Return [x, y] of the center of cell containing provided text 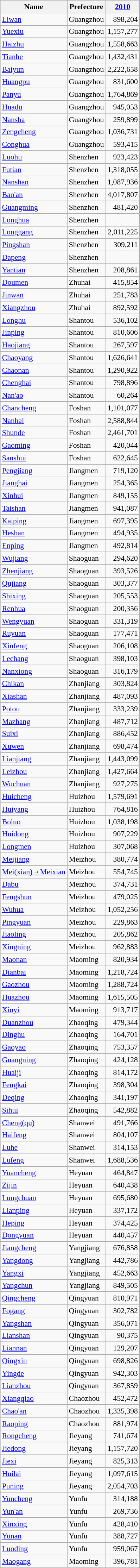
Yantian [34, 270]
Luhe [34, 1148]
1,688,536 [122, 1160]
Huicheng [34, 797]
2,054,703 [122, 1486]
Xuwen [34, 747]
Fogang [34, 1311]
Lechang [34, 659]
Huidong [34, 834]
90,375 [122, 1336]
Nanshan [34, 182]
1,318,055 [122, 170]
396,781 [122, 1562]
Pingshan [34, 245]
Futian [34, 170]
Wengyuan [34, 621]
1,101,077 [122, 408]
302,782 [122, 1311]
1,335,398 [122, 1411]
Yangxi [34, 1273]
Jiaoling [34, 934]
316,179 [122, 671]
698,826 [122, 1361]
820,934 [122, 960]
698,474 [122, 747]
Baiyun [34, 69]
Deqing [34, 1098]
367,859 [122, 1386]
337,172 [122, 1210]
Xinxing [34, 1524]
303,377 [122, 584]
479,344 [122, 1022]
695,680 [122, 1198]
2,588,844 [122, 421]
314,153 [122, 1148]
Wujiang [34, 559]
229,863 [122, 922]
1,097,615 [122, 1474]
Gaozhou [34, 985]
942,303 [122, 1373]
Zijin [34, 1185]
Huadu [34, 107]
205,553 [122, 596]
Jiedong [34, 1449]
Tianhe [34, 57]
Gaoming [34, 446]
898,204 [122, 19]
452,472 [122, 1399]
741,674 [122, 1436]
60,264 [122, 396]
Sihui [34, 1110]
356,071 [122, 1323]
Mazhang [34, 722]
Panyu [34, 95]
Yingde [34, 1373]
Yuexiu [34, 32]
487,712 [122, 722]
Prefecture [87, 7]
487,093 [122, 697]
1,087,936 [122, 182]
428,410 [122, 1524]
Dongyuan [34, 1235]
Dinghu [34, 1035]
Wuhua [34, 909]
945,053 [122, 107]
Nanhai [34, 421]
452,663 [122, 1273]
Jinping [34, 333]
2,222,658 [122, 69]
814,172 [122, 1072]
Xiangzhou [34, 308]
Renhua [34, 609]
Chaoyang [34, 358]
Liwan [34, 19]
481,420 [122, 207]
2,461,701 [122, 433]
Lianshan [34, 1336]
380,774 [122, 859]
1,626,641 [122, 358]
Chikan [34, 684]
2,011,225 [122, 232]
881,974 [122, 1424]
Yuancheng [34, 1173]
Maonan [34, 960]
Zhenjiang [34, 571]
542,882 [122, 1110]
959,067 [122, 1549]
849,155 [122, 496]
Lianping [34, 1210]
554,745 [122, 872]
Leizhou [34, 772]
719,120 [122, 471]
129,207 [122, 1348]
1,615,505 [122, 997]
Fengkai [34, 1085]
Longgang [34, 232]
Longhua [34, 220]
Name [34, 7]
640,438 [122, 1185]
Meijiang [34, 859]
Haifeng [34, 1135]
798,896 [122, 383]
962,883 [122, 947]
492,814 [122, 546]
Taishan [34, 508]
333,239 [122, 709]
Nansha [34, 120]
Duanzhou [34, 1022]
Ruyuan [34, 634]
Jiexi [34, 1461]
1,157,277 [122, 32]
Guangning [34, 1060]
309,211 [122, 245]
Qujiang [34, 584]
398,304 [122, 1085]
259,899 [122, 120]
1,432,431 [122, 57]
Shixing [34, 596]
Xiangqiao [34, 1399]
Huangpu [34, 82]
Jiangcheng [34, 1248]
1,443,099 [122, 759]
Dapeng [34, 258]
849,505 [122, 1286]
Xinhui [34, 496]
374,425 [122, 1223]
341,197 [122, 1098]
Heshan [34, 533]
Puning [34, 1486]
Liannan [34, 1348]
Mei(xian)→Meixian [34, 872]
Yun'an [34, 1511]
Lianzhou [34, 1386]
420,044 [122, 446]
804,107 [122, 1135]
269,736 [122, 1511]
Longhu [34, 320]
Nan'ao [34, 396]
374,731 [122, 884]
Chenghai [34, 383]
Conghua [34, 145]
Yangchun [34, 1286]
941,087 [122, 508]
Luohu [34, 157]
267,597 [122, 345]
892,592 [122, 308]
388,727 [122, 1536]
Pengjiang [34, 471]
913,717 [122, 1010]
Zengcheng [34, 132]
1,764,869 [122, 95]
622,645 [122, 458]
Lianjiang [34, 759]
Shunde [34, 433]
825,313 [122, 1461]
Guangming [34, 207]
Fengshun [34, 897]
Jinwan [34, 295]
4,017,807 [122, 195]
Huiyang [34, 809]
Sanshui [34, 458]
Maogang [34, 1562]
Xiashan [34, 697]
1,157,720 [122, 1449]
164,701 [122, 1035]
251,783 [122, 295]
Xinyi [34, 1010]
1,579,691 [122, 797]
Kaiping [34, 521]
314,188 [122, 1499]
205,862 [122, 934]
Haizhu [34, 44]
676,858 [122, 1248]
764,816 [122, 809]
491,766 [122, 1123]
Jianghai [34, 483]
697,395 [122, 521]
Luoding [34, 1549]
1,288,724 [122, 985]
1,038,198 [122, 822]
Xinfeng [34, 646]
Qingxin [34, 1361]
208,861 [122, 270]
254,365 [122, 483]
Lufeng [34, 1160]
927,275 [122, 784]
494,935 [122, 533]
Longmen [34, 847]
Dabu [34, 884]
1,290,922 [122, 370]
1,558,663 [122, 44]
Bao'an [34, 195]
464,847 [122, 1173]
810,971 [122, 1298]
Xingning [34, 947]
442,786 [122, 1261]
Chao'an [34, 1411]
206,108 [122, 646]
Suixi [34, 734]
Chancheng [34, 408]
Chaonan [34, 370]
Potou [34, 709]
Gaoyao [34, 1047]
Heping [34, 1223]
Haojiang [34, 345]
886,452 [122, 734]
Enping [34, 546]
1,218,724 [122, 972]
Yunan [34, 1536]
Huaiji [34, 1072]
Yangdong [34, 1261]
Yangshan [34, 1323]
Dianbai [34, 972]
200,356 [122, 609]
479,025 [122, 897]
440,457 [122, 1235]
415,854 [122, 283]
393,526 [122, 571]
Huazhou [34, 997]
331,319 [122, 621]
753,357 [122, 1047]
Rongcheng [34, 1436]
Cheng(qu) [34, 1123]
Huilai [34, 1474]
Nanxiong [34, 671]
2010 [122, 7]
424,128 [122, 1060]
Raoping [34, 1424]
907,229 [122, 834]
294,620 [122, 559]
923,423 [122, 157]
Boluo [34, 822]
1,036,731 [122, 132]
Pingyuan [34, 922]
Wuchuan [34, 784]
810,606 [122, 333]
303,824 [122, 684]
Lungchuan [34, 1198]
1,427,664 [122, 772]
398,103 [122, 659]
Doumen [34, 283]
177,471 [122, 634]
307,068 [122, 847]
Yuncheng [34, 1499]
536,102 [122, 320]
593,415 [122, 145]
1,052,256 [122, 909]
831,600 [122, 82]
Qingcheng [34, 1298]
